Find where the given text appears and provide that cell's center as (X, Y) coordinate. 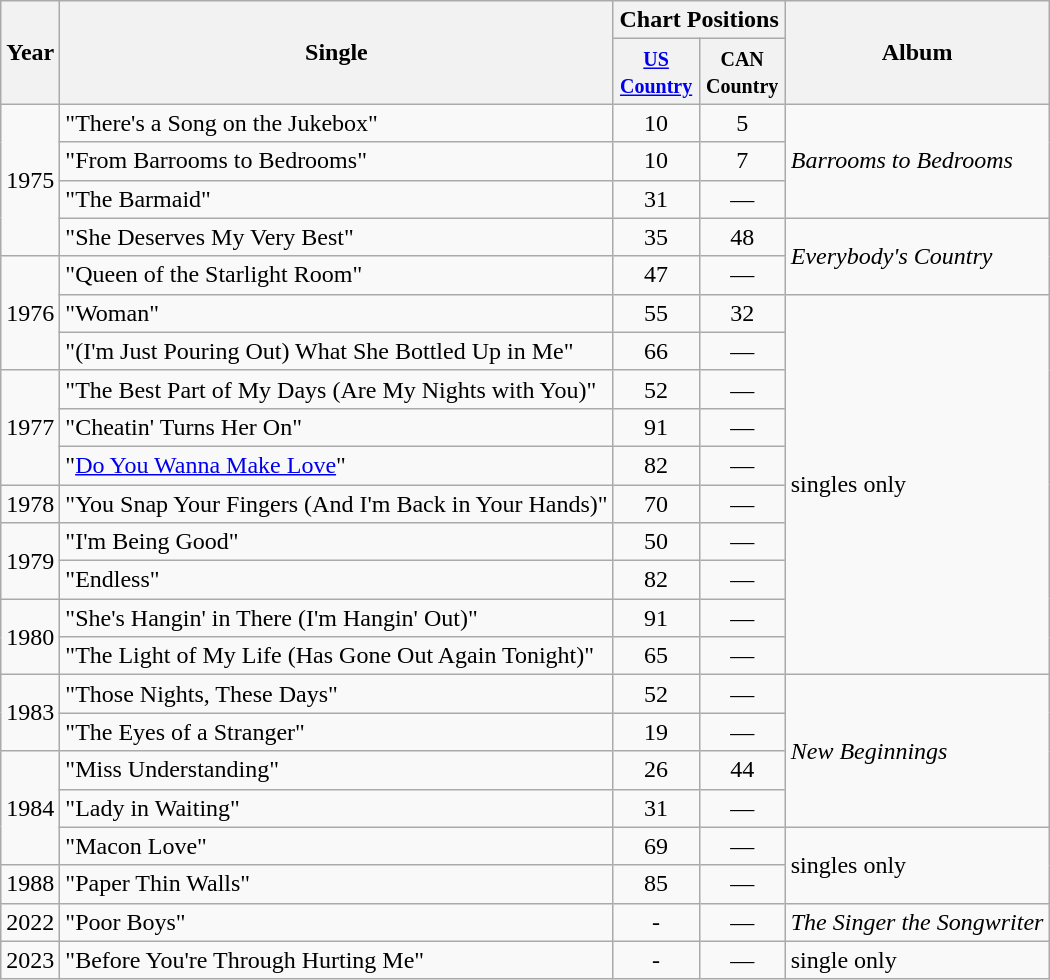
"Macon Love" (336, 846)
"She Deserves My Very Best" (336, 237)
35 (656, 237)
"There's a Song on the Jukebox" (336, 123)
US Country (656, 72)
55 (656, 313)
The Singer the Songwriter (917, 922)
"From Barrooms to Bedrooms" (336, 161)
65 (656, 656)
5 (742, 123)
"You Snap Your Fingers (And I'm Back in Your Hands)" (336, 503)
CAN Country (742, 72)
85 (656, 884)
47 (656, 275)
"The Eyes of a Stranger" (336, 732)
single only (917, 960)
1988 (30, 884)
"Poor Boys" (336, 922)
32 (742, 313)
26 (656, 770)
66 (656, 351)
"Woman" (336, 313)
7 (742, 161)
Single (336, 52)
1983 (30, 713)
70 (656, 503)
1979 (30, 561)
Album (917, 52)
1984 (30, 808)
1977 (30, 427)
50 (656, 542)
"Lady in Waiting" (336, 808)
19 (656, 732)
1980 (30, 637)
69 (656, 846)
48 (742, 237)
"The Barmaid" (336, 199)
1976 (30, 313)
1975 (30, 180)
"The Best Part of My Days (Are My Nights with You)" (336, 389)
Chart Positions (699, 20)
1978 (30, 503)
"The Light of My Life (Has Gone Out Again Tonight)" (336, 656)
"Miss Understanding" (336, 770)
44 (742, 770)
"She's Hangin' in There (I'm Hangin' Out)" (336, 618)
"Queen of the Starlight Room" (336, 275)
2022 (30, 922)
"Those Nights, These Days" (336, 694)
"Do You Wanna Make Love" (336, 465)
"I'm Being Good" (336, 542)
Everybody's Country (917, 256)
2023 (30, 960)
"Before You're Through Hurting Me" (336, 960)
"Endless" (336, 580)
"(I'm Just Pouring Out) What She Bottled Up in Me" (336, 351)
"Cheatin' Turns Her On" (336, 427)
New Beginnings (917, 751)
Barrooms to Bedrooms (917, 161)
Year (30, 52)
"Paper Thin Walls" (336, 884)
